Locate the cell with the specified text and output its (X, Y) center coordinate. 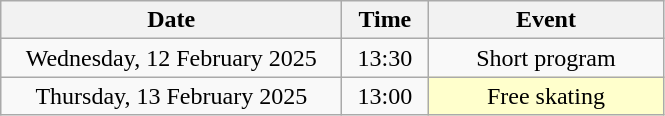
Short program (546, 58)
Event (546, 20)
Wednesday, 12 February 2025 (172, 58)
Time (385, 20)
13:30 (385, 58)
Thursday, 13 February 2025 (172, 96)
Date (172, 20)
Free skating (546, 96)
13:00 (385, 96)
